From the cell containing the given text, extract its center point as (x, y) coordinate. 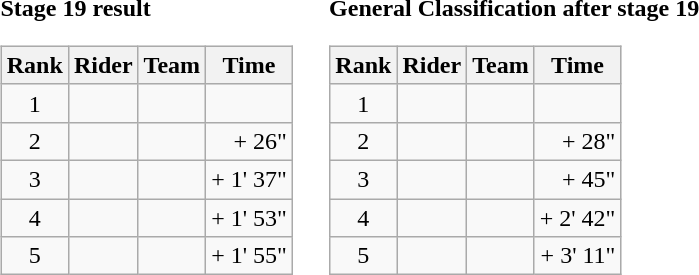
+ 1' 55" (250, 256)
+ 3' 11" (578, 256)
+ 1' 53" (250, 217)
+ 28" (578, 141)
+ 45" (578, 179)
+ 2' 42" (578, 217)
+ 26" (250, 141)
+ 1' 37" (250, 179)
